Find where the given text appears and provide that cell's center as (X, Y) coordinate. 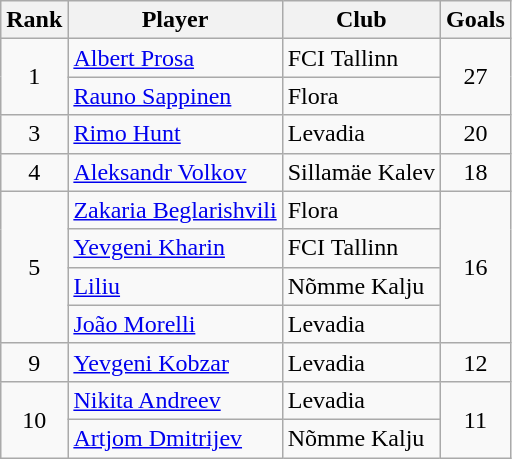
3 (34, 134)
Albert Prosa (175, 58)
Sillamäe Kalev (361, 172)
1 (34, 77)
12 (476, 362)
Aleksandr Volkov (175, 172)
Rauno Sappinen (175, 96)
16 (476, 267)
20 (476, 134)
Artjom Dmitrijev (175, 438)
Club (361, 20)
27 (476, 77)
Yevgeni Kobzar (175, 362)
Goals (476, 20)
Yevgeni Kharin (175, 248)
10 (34, 419)
4 (34, 172)
Rimo Hunt (175, 134)
Liliu (175, 286)
Player (175, 20)
9 (34, 362)
João Morelli (175, 324)
18 (476, 172)
Zakaria Beglarishvili (175, 210)
5 (34, 267)
Rank (34, 20)
Nikita Andreev (175, 400)
11 (476, 419)
